Detect which cell encompasses the target text, then output its (X, Y) center coordinate. 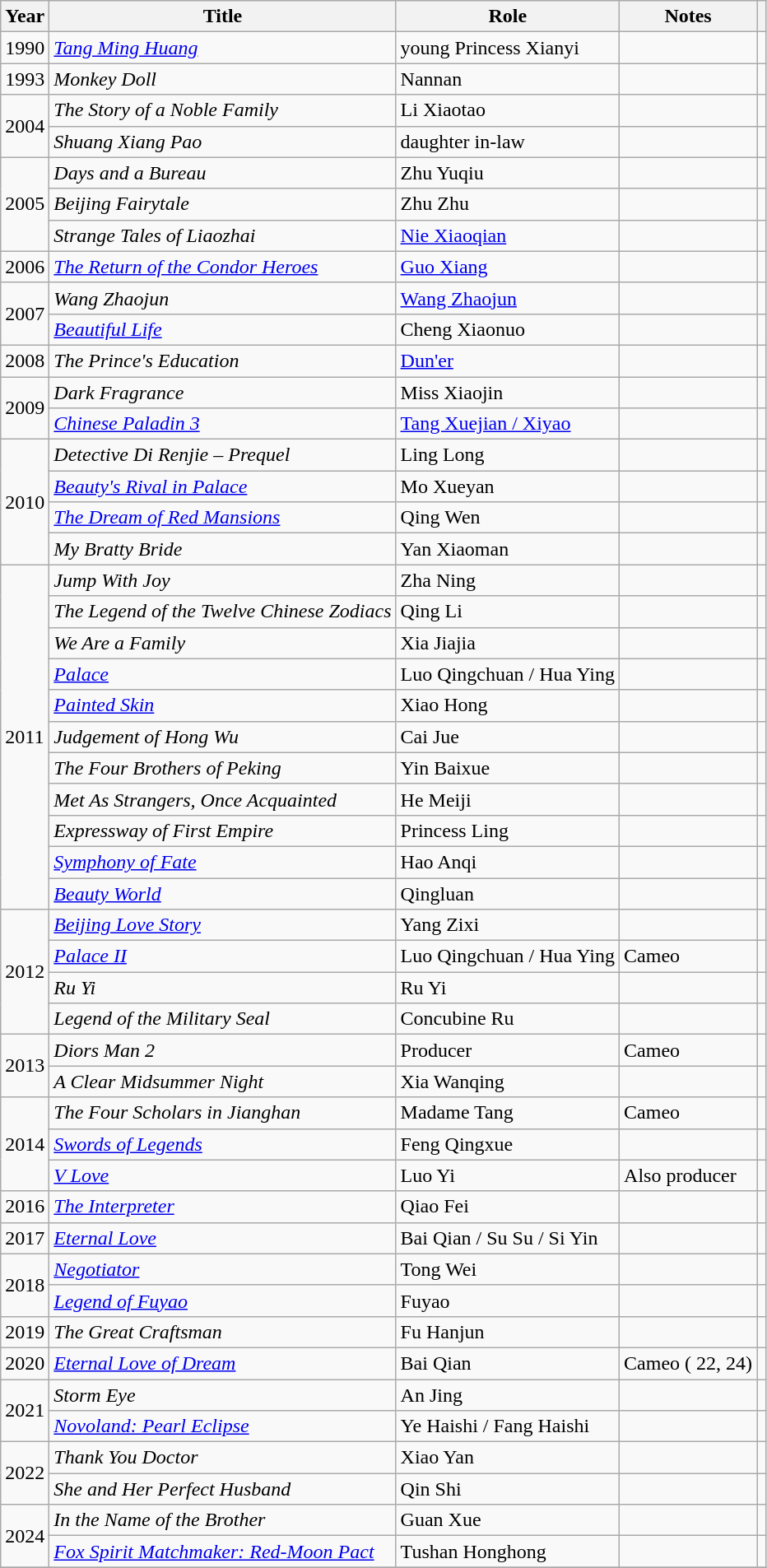
1993 (25, 79)
Yan Xiaoman (507, 549)
The Return of the Condor Heroes (222, 267)
Palace II (222, 956)
Swords of Legends (222, 1144)
Cheng Xiaonuo (507, 329)
Qing Wen (507, 518)
2019 (25, 1332)
Tushan Honghong (507, 1552)
Zha Ning (507, 580)
Zhu Zhu (507, 204)
Symphony of Fate (222, 862)
2009 (25, 408)
Tang Xuejian / Xiyao (507, 424)
Ye Haishi / Fang Haishi (507, 1426)
Concubine Ru (507, 1019)
2010 (25, 502)
2013 (25, 1066)
Beautiful Life (222, 329)
Shuang Xiang Pao (222, 142)
Eternal Love of Dream (222, 1363)
She and Her Perfect Husband (222, 1489)
Beijing Love Story (222, 925)
Dun'er (507, 361)
Diors Man 2 (222, 1050)
Palace (222, 674)
The Story of a Noble Family (222, 110)
Nannan (507, 79)
The Four Brothers of Peking (222, 768)
The Legend of the Twelve Chinese Zodiacs (222, 612)
Role (507, 16)
Yin Baixue (507, 768)
2007 (25, 314)
Hao Anqi (507, 862)
He Meiji (507, 799)
Li Xiaotao (507, 110)
Storm Eye (222, 1395)
Bai Qian (507, 1363)
Cai Jue (507, 737)
Dark Fragrance (222, 393)
A Clear Midsummer Night (222, 1082)
Producer (507, 1050)
Ling Long (507, 455)
The Prince's Education (222, 361)
2020 (25, 1363)
Mo Xueyan (507, 486)
Miss Xiaojin (507, 393)
2022 (25, 1473)
Met As Strangers, Once Acquainted (222, 799)
Xiao Yan (507, 1458)
Negotiator (222, 1269)
Guan Xue (507, 1520)
1990 (25, 48)
2018 (25, 1285)
V Love (222, 1175)
young Princess Xianyi (507, 48)
Title (222, 16)
Legend of the Military Seal (222, 1019)
Tong Wei (507, 1269)
We Are a Family (222, 643)
Jump With Joy (222, 580)
Luo Yi (507, 1175)
Beauty World (222, 893)
Fu Hanjun (507, 1332)
2006 (25, 267)
Beauty's Rival in Palace (222, 486)
Xia Jiajia (507, 643)
Notes (688, 16)
Feng Qingxue (507, 1144)
2004 (25, 126)
Yang Zixi (507, 925)
The Interpreter (222, 1207)
Judgement of Hong Wu (222, 737)
2011 (25, 737)
In the Name of the Brother (222, 1520)
Xiao Hong (507, 705)
Expressway of First Empire (222, 831)
Qiao Fei (507, 1207)
2017 (25, 1238)
Tang Ming Huang (222, 48)
Qingluan (507, 893)
Legend of Fuyao (222, 1300)
Guo Xiang (507, 267)
An Jing (507, 1395)
Xia Wanqing (507, 1082)
Monkey Doll (222, 79)
Nie Xiaoqian (507, 235)
Thank You Doctor (222, 1458)
2014 (25, 1144)
2008 (25, 361)
Madame Tang (507, 1113)
Chinese Paladin 3 (222, 424)
Year (25, 16)
Fox Spirit Matchmaker: Red-Moon Pact (222, 1552)
The Great Craftsman (222, 1332)
2024 (25, 1536)
Princess Ling (507, 831)
Qing Li (507, 612)
2021 (25, 1411)
Zhu Yuqiu (507, 173)
Novoland: Pearl Eclipse (222, 1426)
Days and a Bureau (222, 173)
The Four Scholars in Jianghan (222, 1113)
Bai Qian / Su Su / Si Yin (507, 1238)
2016 (25, 1207)
Also producer (688, 1175)
The Dream of Red Mansions (222, 518)
Fuyao (507, 1300)
Detective Di Renjie – Prequel (222, 455)
Painted Skin (222, 705)
2005 (25, 204)
My Bratty Bride (222, 549)
Beijing Fairytale (222, 204)
Eternal Love (222, 1238)
Strange Tales of Liaozhai (222, 235)
Qin Shi (507, 1489)
daughter in-law (507, 142)
2012 (25, 972)
Cameo ( 22, 24) (688, 1363)
